Detect which cell encompasses the target text, then output its (X, Y) center coordinate. 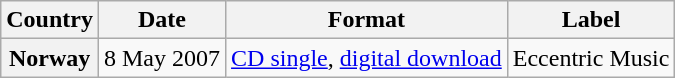
CD single, digital download (367, 58)
Country (50, 20)
Format (367, 20)
Norway (50, 58)
8 May 2007 (162, 58)
Eccentric Music (591, 58)
Date (162, 20)
Label (591, 20)
